Search for the cell housing the specified text and yield its (X, Y) center coordinate. 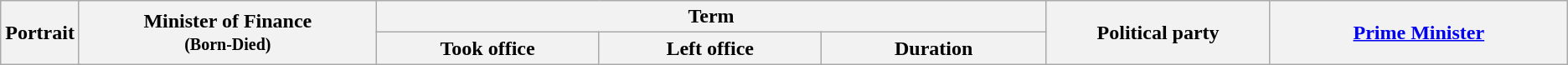
Term (711, 17)
Prime Minister (1419, 32)
Left office (710, 48)
Portrait (40, 32)
Political party (1158, 32)
Took office (487, 48)
Duration (934, 48)
Minister of Finance(Born-Died) (228, 32)
